Determine the (x, y) coordinate at the center of the cell enclosing the given text.  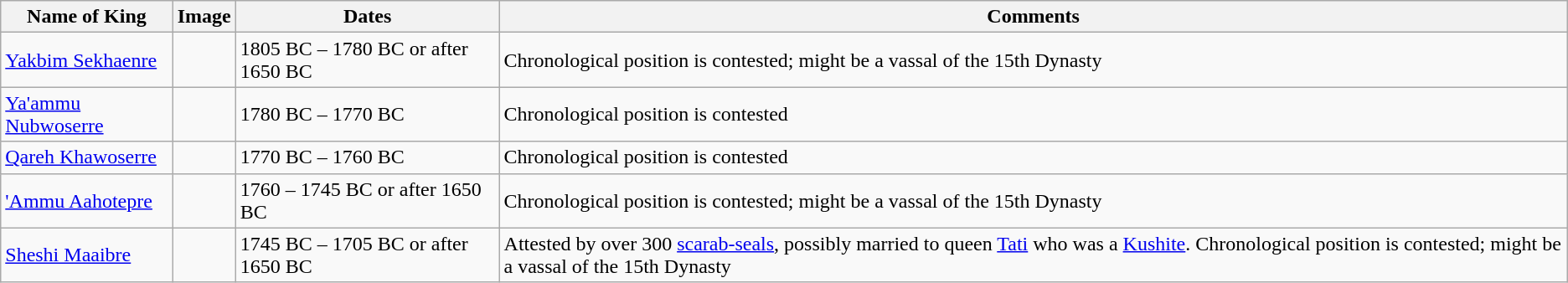
Name of King (87, 17)
Dates (367, 17)
1805 BC – 1780 BC or after 1650 BC (367, 60)
1760 – 1745 BC or after 1650 BC (367, 201)
Qareh Khawoserre (87, 157)
Ya'ammu Nubwoserre (87, 114)
Comments (1034, 17)
1745 BC – 1705 BC or after 1650 BC (367, 255)
'Ammu Aahotepre (87, 201)
Sheshi Maaibre (87, 255)
1770 BC – 1760 BC (367, 157)
Yakbim Sekhaenre (87, 60)
Image (204, 17)
1780 BC – 1770 BC (367, 114)
